Scan for the cell matching the given text and deliver its (x, y) coordinate at center. 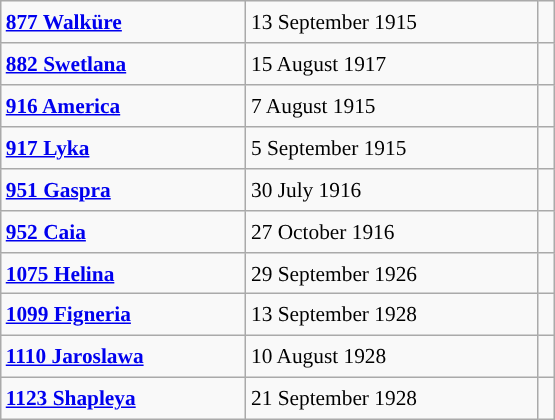
1099 Figneria (124, 315)
877 Walküre (124, 22)
29 September 1926 (392, 273)
30 July 1916 (392, 189)
27 October 1916 (392, 231)
882 Swetlana (124, 64)
10 August 1928 (392, 357)
1075 Helina (124, 273)
7 August 1915 (392, 106)
951 Gaspra (124, 189)
1110 Jaroslawa (124, 357)
1123 Shapleya (124, 399)
13 September 1915 (392, 22)
952 Caia (124, 231)
13 September 1928 (392, 315)
15 August 1917 (392, 64)
21 September 1928 (392, 399)
917 Lyka (124, 148)
916 America (124, 106)
5 September 1915 (392, 148)
